Detect which cell encompasses the target text, then output its (x, y) center coordinate. 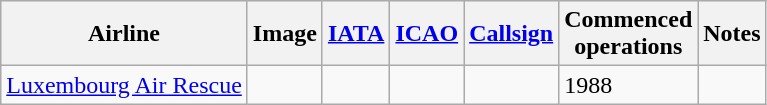
1988 (628, 85)
ICAO (427, 34)
Luxembourg Air Rescue (124, 85)
Commencedoperations (628, 34)
Airline (124, 34)
IATA (356, 34)
Callsign (512, 34)
Image (284, 34)
Notes (732, 34)
